Detect which cell encompasses the target text, then output its (X, Y) center coordinate. 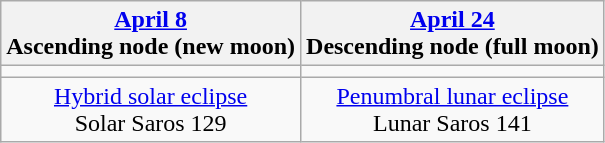
Penumbral lunar eclipseLunar Saros 141 (453, 110)
April 8Ascending node (new moon) (151, 34)
April 24Descending node (full moon) (453, 34)
Hybrid solar eclipseSolar Saros 129 (151, 110)
